Capture the cell that displays the provided text and extract its [X, Y] central coordinate. 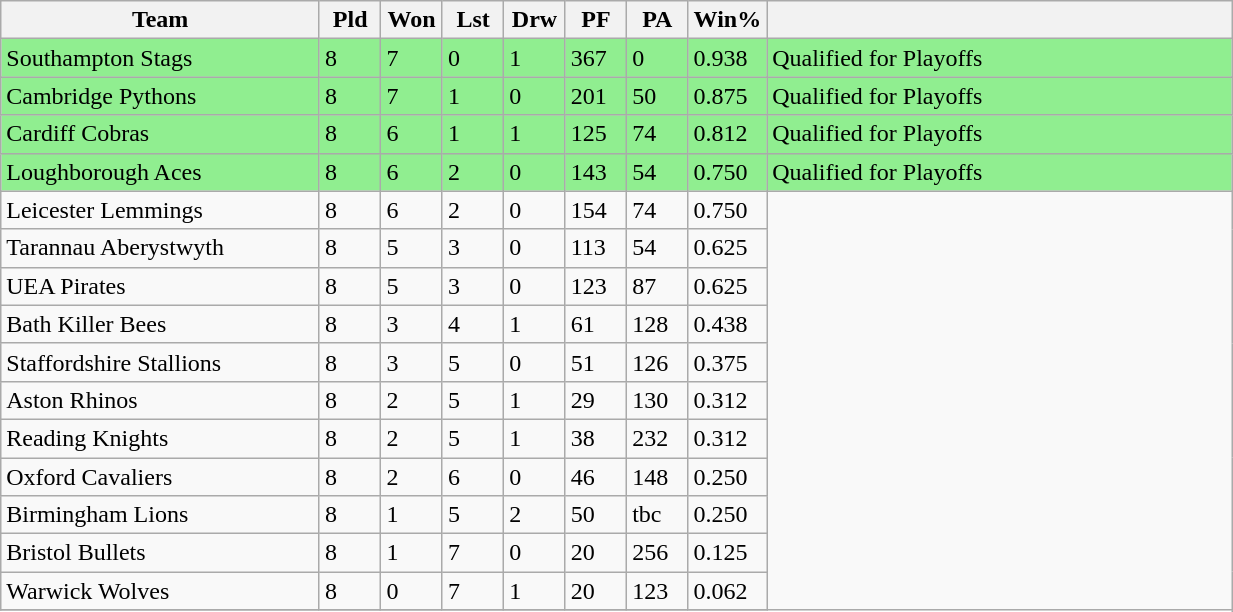
87 [658, 286]
PF [596, 20]
46 [596, 477]
Bath Killer Bees [160, 324]
0.812 [728, 134]
Birmingham Lions [160, 515]
Tarannau Aberystwyth [160, 248]
0.375 [728, 362]
Bristol Bullets [160, 553]
29 [596, 400]
PA [658, 20]
38 [596, 438]
Southampton Stags [160, 58]
Reading Knights [160, 438]
51 [596, 362]
Cambridge Pythons [160, 96]
143 [596, 172]
0.875 [728, 96]
0.438 [728, 324]
Won [412, 20]
201 [596, 96]
UEA Pirates [160, 286]
Oxford Cavaliers [160, 477]
0.938 [728, 58]
148 [658, 477]
128 [658, 324]
tbc [658, 515]
0.062 [728, 591]
Lst [472, 20]
Aston Rhinos [160, 400]
367 [596, 58]
Leicester Lemmings [160, 210]
Team [160, 20]
154 [596, 210]
126 [658, 362]
61 [596, 324]
Pld [350, 20]
Loughborough Aces [160, 172]
113 [596, 248]
4 [472, 324]
Warwick Wolves [160, 591]
125 [596, 134]
Drw [534, 20]
Staffordshire Stallions [160, 362]
232 [658, 438]
0.125 [728, 553]
130 [658, 400]
Cardiff Cobras [160, 134]
Win% [728, 20]
256 [658, 553]
